Return the [x, y] coordinate for the center point of the cell that contains the specified text.  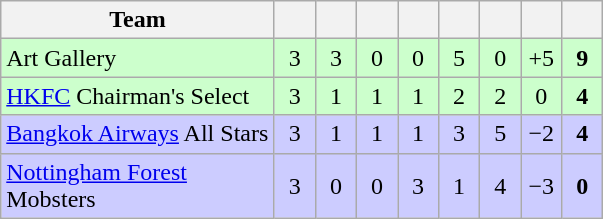
−2 [542, 134]
+5 [542, 58]
−3 [542, 186]
Team [138, 20]
Art Gallery [138, 58]
HKFC Chairman's Select [138, 96]
Bangkok Airways All Stars [138, 134]
Nottingham Forest Mobsters [138, 186]
9 [582, 58]
